Locate the cell with the specified text and output its (X, Y) center coordinate. 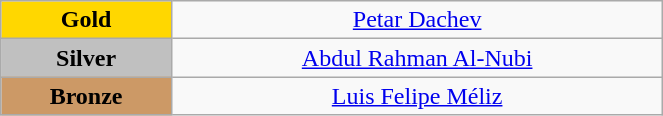
Bronze (86, 96)
Luis Felipe Méliz (416, 96)
Gold (86, 20)
Abdul Rahman Al-Nubi (416, 58)
Petar Dachev (416, 20)
Silver (86, 58)
